For the text-containing cell, return its midpoint in [x, y] coordinate format. 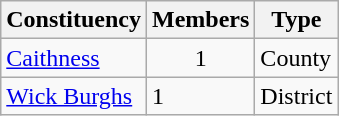
County [296, 58]
Wick Burghs [74, 96]
Constituency [74, 20]
District [296, 96]
Type [296, 20]
Members [200, 20]
Caithness [74, 58]
